Return the (x, y) coordinate for the center point of the cell that contains the specified text.  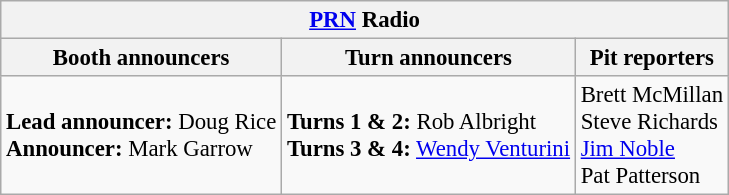
Booth announcers (142, 58)
Brett McMillanSteve RichardsJim NoblePat Patterson (652, 136)
Turns 1 & 2: Rob AlbrightTurns 3 & 4: Wendy Venturini (429, 136)
Lead announcer: Doug RiceAnnouncer: Mark Garrow (142, 136)
PRN Radio (365, 20)
Pit reporters (652, 58)
Turn announcers (429, 58)
